Locate the cell with the specified text and output its (X, Y) center coordinate. 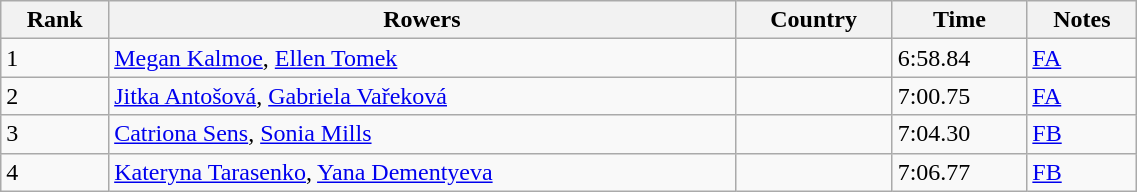
1 (55, 58)
2 (55, 96)
Catriona Sens, Sonia Mills (422, 134)
Kateryna Tarasenko, Yana Dementyeva (422, 172)
3 (55, 134)
Rank (55, 20)
Time (960, 20)
4 (55, 172)
Notes (1082, 20)
7:06.77 (960, 172)
Rowers (422, 20)
Jitka Antošová, Gabriela Vařeková (422, 96)
Megan Kalmoe, Ellen Tomek (422, 58)
7:00.75 (960, 96)
7:04.30 (960, 134)
Country (814, 20)
6:58.84 (960, 58)
